Return the (x, y) coordinate for the center point of the cell that contains the specified text.  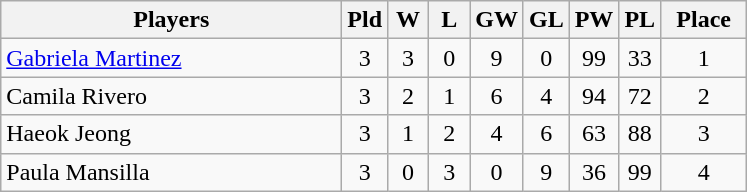
36 (594, 172)
W (408, 20)
Haeok Jeong (172, 134)
PL (640, 20)
PW (594, 20)
Camila Rivero (172, 96)
Paula Mansilla (172, 172)
GL (546, 20)
88 (640, 134)
GW (497, 20)
63 (594, 134)
94 (594, 96)
72 (640, 96)
L (450, 20)
Players (172, 20)
Pld (365, 20)
33 (640, 58)
Gabriela Martinez (172, 58)
Place (704, 20)
